Identify which cell holds the provided text, then report its [x, y] central coordinate. 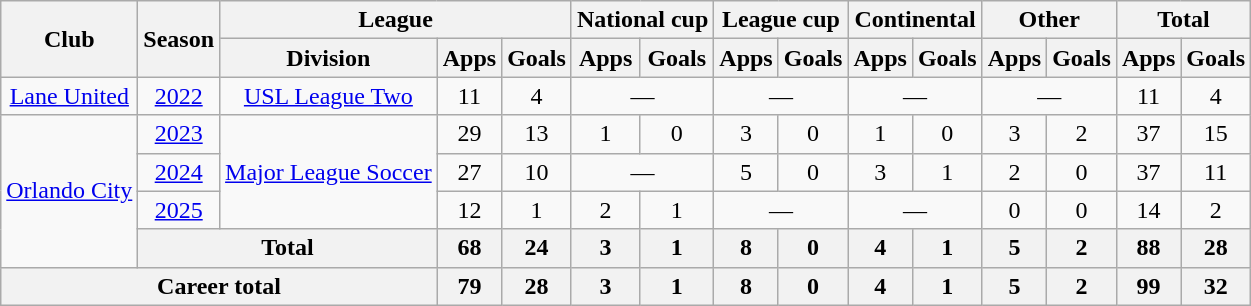
79 [469, 286]
Orlando City [70, 191]
15 [1216, 134]
99 [1148, 286]
13 [537, 134]
League cup [781, 20]
Division [329, 58]
League [396, 20]
29 [469, 134]
2024 [179, 172]
32 [1216, 286]
Career total [219, 286]
Continental [915, 20]
Lane United [70, 96]
10 [537, 172]
USL League Two [329, 96]
Major League Soccer [329, 172]
National cup [642, 20]
Club [70, 39]
12 [469, 210]
Other [1049, 20]
24 [537, 248]
2023 [179, 134]
68 [469, 248]
2025 [179, 210]
27 [469, 172]
Season [179, 39]
14 [1148, 210]
88 [1148, 248]
2022 [179, 96]
